Extract the (X, Y) coordinate from the center of the cell holding the provided text.  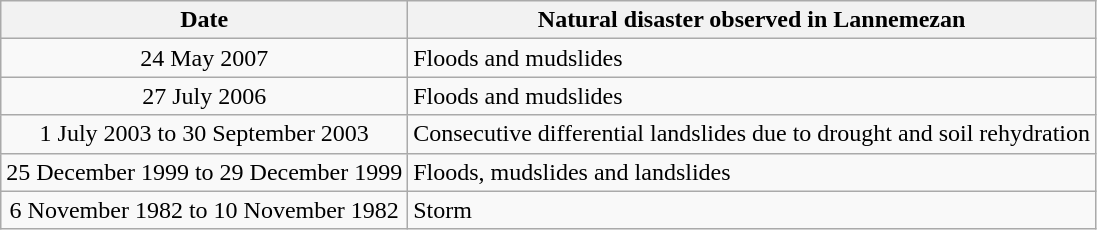
25 December 1999 to 29 December 1999 (204, 172)
Floods, mudslides and landslides (752, 172)
Storm (752, 210)
Date (204, 20)
Natural disaster observed in Lannemezan (752, 20)
Consecutive differential landslides due to drought and soil rehydration (752, 134)
27 July 2006 (204, 96)
6 November 1982 to 10 November 1982 (204, 210)
1 July 2003 to 30 September 2003 (204, 134)
24 May 2007 (204, 58)
